Locate the cell with the specified text and output its (X, Y) center coordinate. 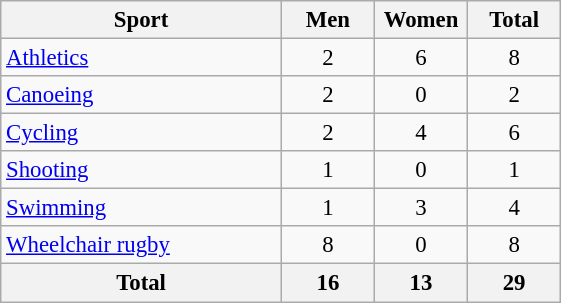
13 (420, 283)
16 (328, 283)
3 (420, 208)
Cycling (142, 133)
Swimming (142, 208)
Shooting (142, 170)
Sport (142, 20)
Women (420, 20)
Wheelchair rugby (142, 245)
29 (514, 283)
Men (328, 20)
Athletics (142, 58)
Canoeing (142, 95)
